From the cell containing the given text, extract its center point as [X, Y] coordinate. 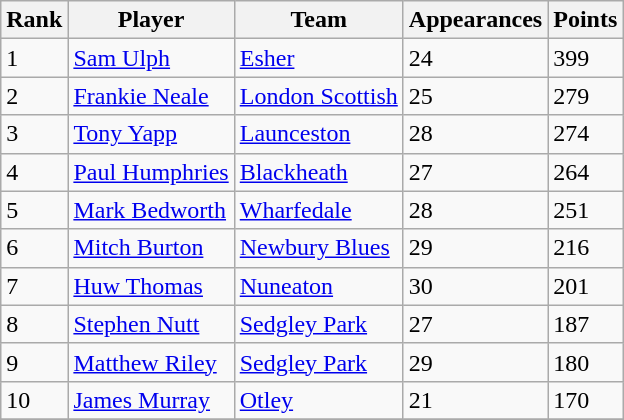
Newbury Blues [318, 248]
Mark Bedworth [151, 210]
Nuneaton [318, 286]
Sam Ulph [151, 58]
Appearances [475, 20]
6 [34, 248]
1 [34, 58]
24 [475, 58]
251 [586, 210]
Otley [318, 400]
8 [34, 324]
25 [475, 96]
Player [151, 20]
4 [34, 172]
Matthew Riley [151, 362]
274 [586, 134]
Blackheath [318, 172]
Wharfedale [318, 210]
216 [586, 248]
30 [475, 286]
279 [586, 96]
Points [586, 20]
Mitch Burton [151, 248]
180 [586, 362]
Launceston [318, 134]
Team [318, 20]
9 [34, 362]
10 [34, 400]
Tony Yapp [151, 134]
Esher [318, 58]
Huw Thomas [151, 286]
Rank [34, 20]
Stephen Nutt [151, 324]
5 [34, 210]
3 [34, 134]
James Murray [151, 400]
21 [475, 400]
2 [34, 96]
Paul Humphries [151, 172]
399 [586, 58]
7 [34, 286]
187 [586, 324]
264 [586, 172]
Frankie Neale [151, 96]
London Scottish [318, 96]
170 [586, 400]
201 [586, 286]
